Find where the given text appears and provide that cell's center as [x, y] coordinate. 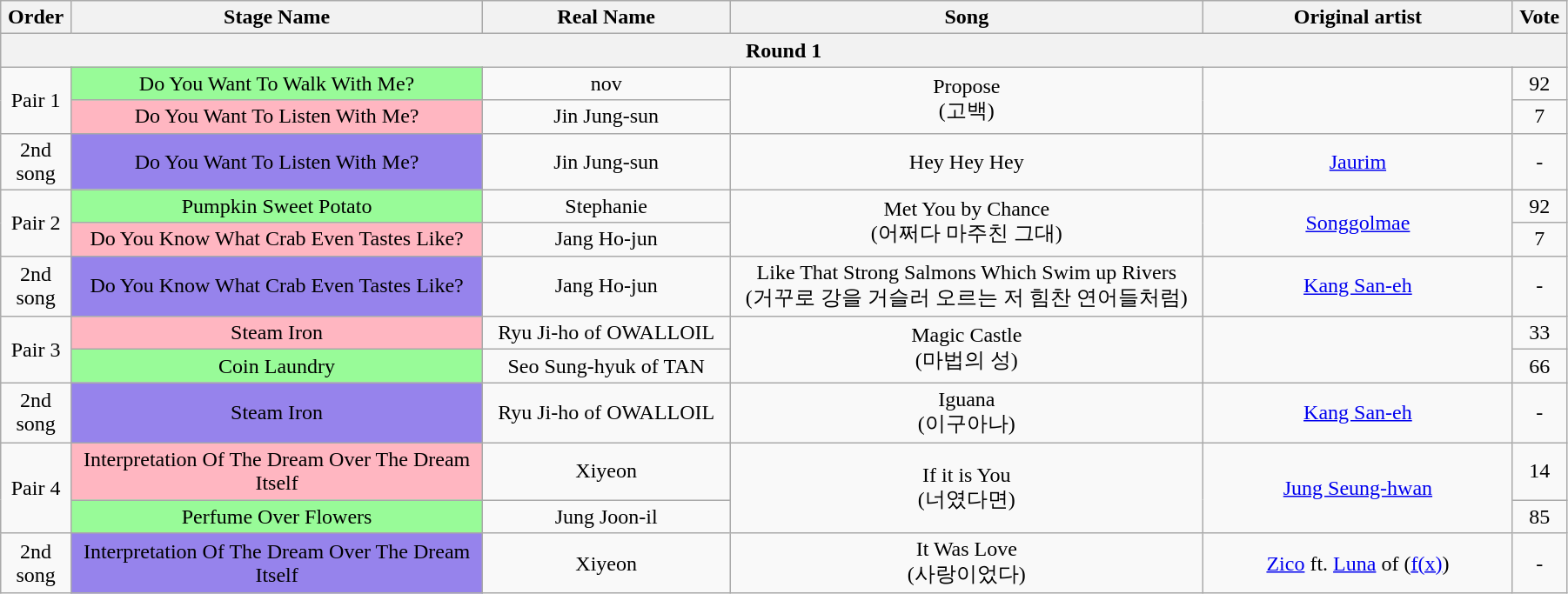
Pumpkin Sweet Potato [277, 206]
Hey Hey Hey [967, 162]
Like That Strong Salmons Which Swim up Rivers(거꾸로 강을 거슬러 오르는 저 힘찬 연어들처럼) [967, 286]
Jaurim [1357, 162]
Order [37, 17]
Pair 1 [37, 100]
Jung Joon-il [606, 516]
Magic Castle(마법의 성) [967, 350]
If it is You(너였다면) [967, 487]
Original artist [1357, 17]
33 [1540, 333]
Propose(고백) [967, 100]
85 [1540, 516]
Pair 4 [37, 487]
14 [1540, 471]
Stephanie [606, 206]
Songgolmae [1357, 223]
Round 1 [784, 50]
Pair 2 [37, 223]
Met You by Chance(어쩌다 마주친 그대) [967, 223]
Do You Want To Walk With Me? [277, 83]
Iguana(이구아나) [967, 413]
Vote [1540, 17]
Seo Sung-hyuk of TAN [606, 366]
It Was Love(사랑이었다) [967, 564]
Jung Seung-hwan [1357, 487]
Pair 3 [37, 350]
Song [967, 17]
nov [606, 83]
Zico ft. Luna of (f(x)) [1357, 564]
Stage Name [277, 17]
66 [1540, 366]
Perfume Over Flowers [277, 516]
Real Name [606, 17]
Coin Laundry [277, 366]
